From the cell containing the given text, extract its center point as (X, Y) coordinate. 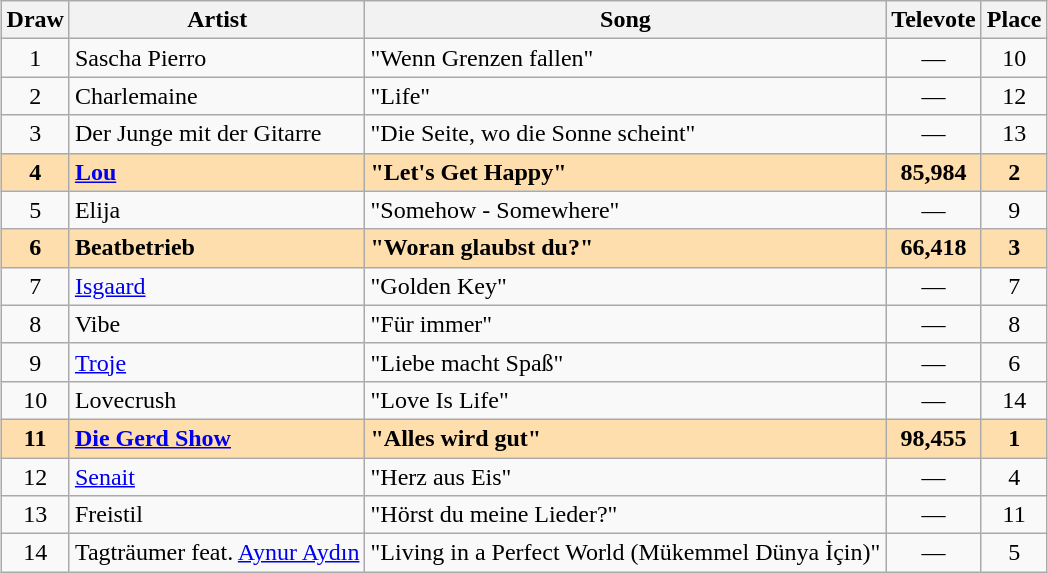
"Let's Get Happy" (626, 172)
Troje (217, 362)
Tagträumer feat. Aynur Aydın (217, 553)
"Alles wird gut" (626, 438)
Artist (217, 20)
Charlemaine (217, 96)
Freistil (217, 515)
Beatbetrieb (217, 248)
66,418 (934, 248)
"Love Is Life" (626, 400)
"Life" (626, 96)
Draw (35, 20)
Lovecrush (217, 400)
Lou (217, 172)
"Für immer" (626, 324)
"Somehow - Somewhere" (626, 210)
85,984 (934, 172)
Die Gerd Show (217, 438)
"Golden Key" (626, 286)
"Liebe macht Spaß" (626, 362)
Song (626, 20)
Place (1014, 20)
Sascha Pierro (217, 58)
"Wenn Grenzen fallen" (626, 58)
Senait (217, 477)
"Woran glaubst du?" (626, 248)
Der Junge mit der Gitarre (217, 134)
Televote (934, 20)
"Herz aus Eis" (626, 477)
Vibe (217, 324)
"Hörst du meine Lieder?" (626, 515)
98,455 (934, 438)
"Die Seite, wo die Sonne scheint" (626, 134)
"Living in a Perfect World (Mükemmel Dünya İçin)" (626, 553)
Isgaard (217, 286)
Elija (217, 210)
